Pinpoint the cell where the given text exists, returning its (X, Y) midpoint coordinate. 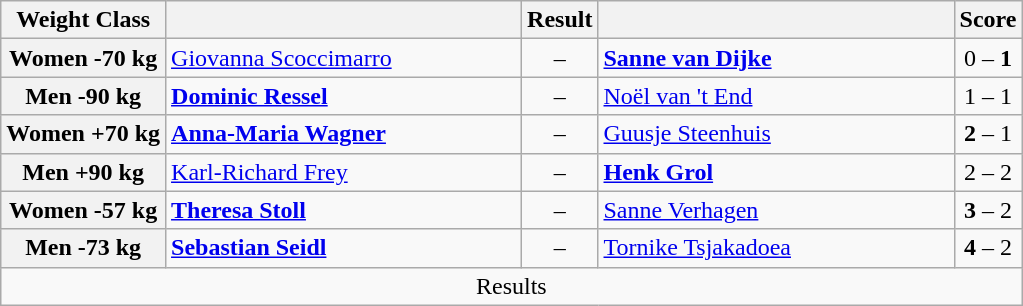
Tornike Tsjakadoea (776, 248)
4 – 2 (988, 248)
Theresa Stoll (344, 210)
Women -70 kg (84, 58)
Weight Class (84, 20)
Giovanna Scoccimarro (344, 58)
Men -90 kg (84, 96)
Results (512, 286)
Men +90 kg (84, 172)
Henk Grol (776, 172)
Sanne van Dijke (776, 58)
Result (560, 20)
Dominic Ressel (344, 96)
Women -57 kg (84, 210)
Women +70 kg (84, 134)
Guusje Steenhuis (776, 134)
Score (988, 20)
Anna-Maria Wagner (344, 134)
Noël van 't End (776, 96)
2 – 1 (988, 134)
0 – 1 (988, 58)
Karl-Richard Frey (344, 172)
2 – 2 (988, 172)
Sebastian Seidl (344, 248)
3 – 2 (988, 210)
Sanne Verhagen (776, 210)
Men -73 kg (84, 248)
1 – 1 (988, 96)
